Provide the (X, Y) coordinate of the cell's center where the given text is located.  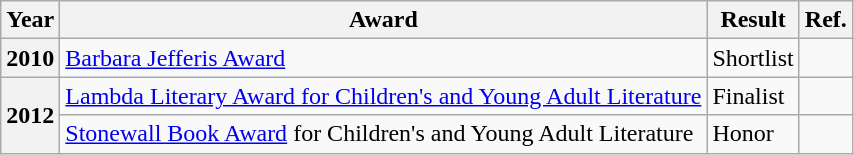
Lambda Literary Award for Children's and Young Adult Literature (384, 96)
Award (384, 20)
Barbara Jefferis Award (384, 58)
Stonewall Book Award for Children's and Young Adult Literature (384, 134)
Result (753, 20)
Ref. (826, 20)
2010 (30, 58)
Shortlist (753, 58)
Honor (753, 134)
Finalist (753, 96)
2012 (30, 115)
Year (30, 20)
